Search for the cell housing the specified text and yield its (x, y) center coordinate. 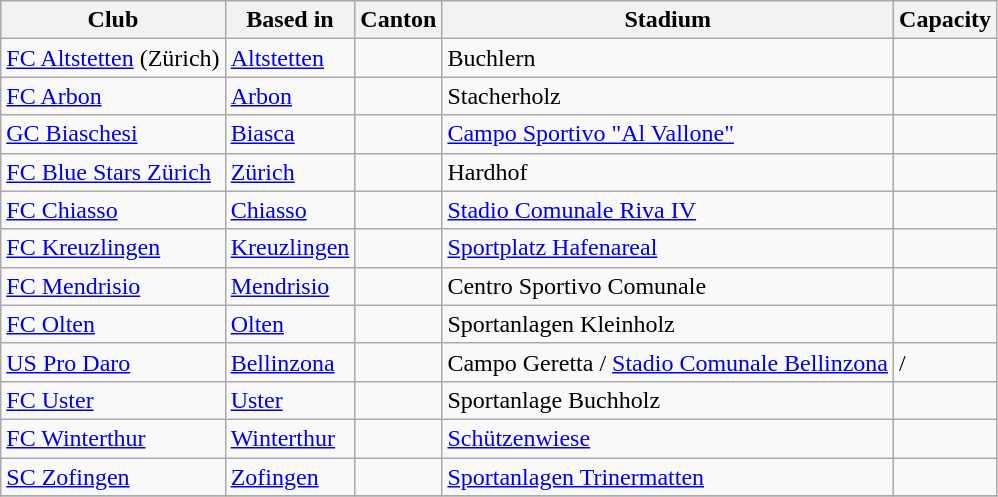
Uster (290, 400)
Arbon (290, 96)
FC Winterthur (113, 438)
Buchlern (668, 58)
Winterthur (290, 438)
Stadio Comunale Riva IV (668, 210)
FC Olten (113, 324)
Kreuzlingen (290, 248)
Canton (398, 20)
/ (946, 362)
Centro Sportivo Comunale (668, 286)
Biasca (290, 134)
FC Kreuzlingen (113, 248)
GC Biaschesi (113, 134)
Capacity (946, 20)
Stadium (668, 20)
Sportanlagen Kleinholz (668, 324)
Mendrisio (290, 286)
FC Altstetten (Zürich) (113, 58)
FC Arbon (113, 96)
FC Blue Stars Zürich (113, 172)
Sportanlage Buchholz (668, 400)
SC Zofingen (113, 477)
Based in (290, 20)
Club (113, 20)
Zürich (290, 172)
Sportplatz Hafenareal (668, 248)
Schützenwiese (668, 438)
Hardhof (668, 172)
FC Chiasso (113, 210)
Sportanlagen Trinermatten (668, 477)
FC Uster (113, 400)
Bellinzona (290, 362)
Chiasso (290, 210)
Campo Geretta / Stadio Comunale Bellinzona (668, 362)
Stacherholz (668, 96)
Altstetten (290, 58)
Zofingen (290, 477)
Campo Sportivo "Al Vallone" (668, 134)
FC Mendrisio (113, 286)
US Pro Daro (113, 362)
Olten (290, 324)
